Scan for the cell matching the given text and deliver its (X, Y) coordinate at center. 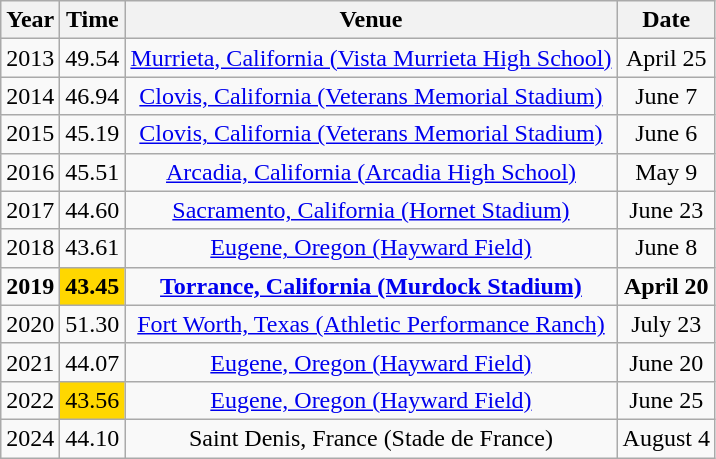
June 7 (666, 96)
2024 (30, 438)
August 4 (666, 438)
2018 (30, 248)
June 6 (666, 134)
43.56 (92, 400)
Time (92, 20)
2015 (30, 134)
44.60 (92, 210)
April 20 (666, 286)
49.54 (92, 58)
45.51 (92, 172)
Arcadia, California (Arcadia High School) (371, 172)
May 9 (666, 172)
Year (30, 20)
June 25 (666, 400)
2014 (30, 96)
June 8 (666, 248)
Date (666, 20)
2016 (30, 172)
2013 (30, 58)
2020 (30, 324)
2022 (30, 400)
Venue (371, 20)
Fort Worth, Texas (Athletic Performance Ranch) (371, 324)
51.30 (92, 324)
April 25 (666, 58)
Sacramento, California (Hornet Stadium) (371, 210)
46.94 (92, 96)
43.61 (92, 248)
Murrieta, California (Vista Murrieta High School) (371, 58)
45.19 (92, 134)
June 23 (666, 210)
44.07 (92, 362)
2021 (30, 362)
43.45 (92, 286)
July 23 (666, 324)
June 20 (666, 362)
Saint Denis, France (Stade de France) (371, 438)
2019 (30, 286)
Torrance, California (Murdock Stadium) (371, 286)
44.10 (92, 438)
2017 (30, 210)
